Scan for the cell matching the given text and deliver its [X, Y] coordinate at center. 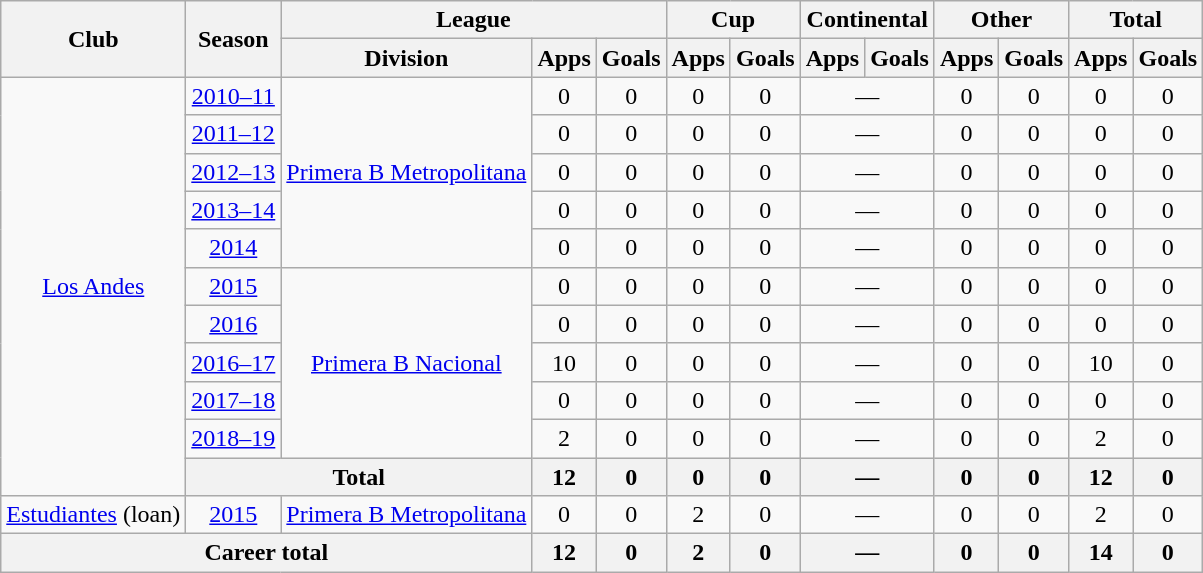
Estudiantes (loan) [94, 515]
Club [94, 39]
2011–12 [234, 134]
League [474, 20]
2017–18 [234, 400]
2012–13 [234, 172]
Season [234, 39]
Los Andes [94, 286]
2016–17 [234, 362]
2013–14 [234, 210]
Cup [733, 20]
2018–19 [234, 438]
2010–11 [234, 96]
Division [406, 58]
2016 [234, 324]
14 [1101, 553]
2014 [234, 248]
Career total [266, 553]
Continental [867, 20]
Primera B Nacional [406, 362]
Other [1001, 20]
